Locate the cell with the specified text and output its (X, Y) center coordinate. 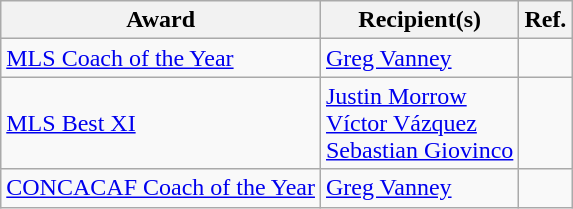
Recipient(s) (419, 20)
MLS Best XI (161, 123)
Ref. (546, 20)
Justin Morrow Víctor Vázquez Sebastian Giovinco (419, 123)
CONCACAF Coach of the Year (161, 188)
Award (161, 20)
MLS Coach of the Year (161, 58)
